Identify which cell holds the provided text, then report its (x, y) central coordinate. 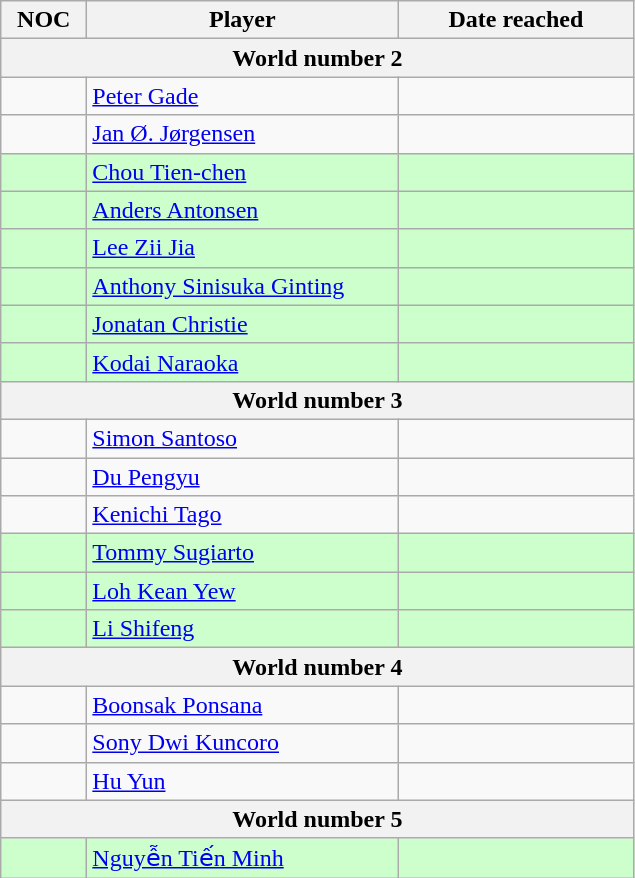
World number 4 (318, 667)
Sony Dwi Kuncoro (242, 743)
Player (242, 20)
Li Shifeng (242, 629)
Hu Yun (242, 781)
Lee Zii Jia (242, 248)
Anthony Sinisuka Ginting (242, 286)
Jonatan Christie (242, 324)
Chou Tien-chen (242, 172)
Kodai Naraoka (242, 362)
Loh Kean Yew (242, 591)
Nguyễn Tiến Minh (242, 858)
Peter Gade (242, 96)
World number 2 (318, 58)
Anders Antonsen (242, 210)
Simon Santoso (242, 438)
Boonsak Ponsana (242, 705)
Jan Ø. Jørgensen (242, 134)
World number 3 (318, 400)
NOC (44, 20)
Kenichi Tago (242, 515)
Du Pengyu (242, 477)
Tommy Sugiarto (242, 553)
World number 5 (318, 819)
Date reached (516, 20)
